Provide the [x, y] coordinate of the cell's center where the given text is located.  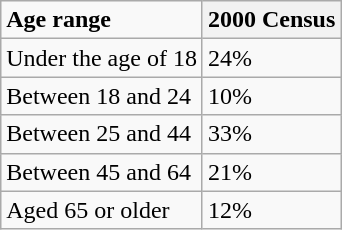
2000 Census [271, 20]
21% [271, 172]
Between 45 and 64 [102, 172]
Between 25 and 44 [102, 134]
12% [271, 210]
24% [271, 58]
Aged 65 or older [102, 210]
Age range [102, 20]
Between 18 and 24 [102, 96]
Under the age of 18 [102, 58]
10% [271, 96]
33% [271, 134]
